From the cell containing the given text, extract its center point as [X, Y] coordinate. 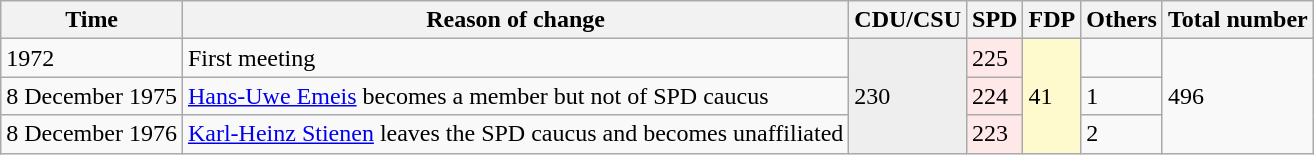
224 [995, 96]
8 December 1976 [92, 134]
230 [908, 96]
223 [995, 134]
41 [1052, 96]
1 [1122, 96]
Total number [1238, 20]
8 December 1975 [92, 96]
CDU/CSU [908, 20]
Karl-Heinz Stienen leaves the SPD caucus and becomes unaffiliated [515, 134]
496 [1238, 96]
Hans-Uwe Emeis becomes a member but not of SPD caucus [515, 96]
Others [1122, 20]
Reason of change [515, 20]
First meeting [515, 58]
2 [1122, 134]
FDP [1052, 20]
SPD [995, 20]
Time [92, 20]
1972 [92, 58]
225 [995, 58]
